Identify which cell holds the provided text, then report its [x, y] central coordinate. 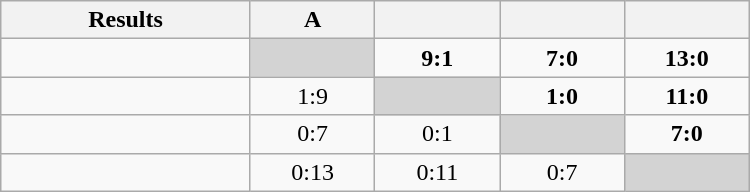
Results [126, 20]
0:13 [312, 172]
1:9 [312, 96]
13:0 [686, 58]
A [312, 20]
0:1 [438, 134]
9:1 [438, 58]
0:11 [438, 172]
11:0 [686, 96]
1:0 [562, 96]
